Find where the given text appears and provide that cell's center as (x, y) coordinate. 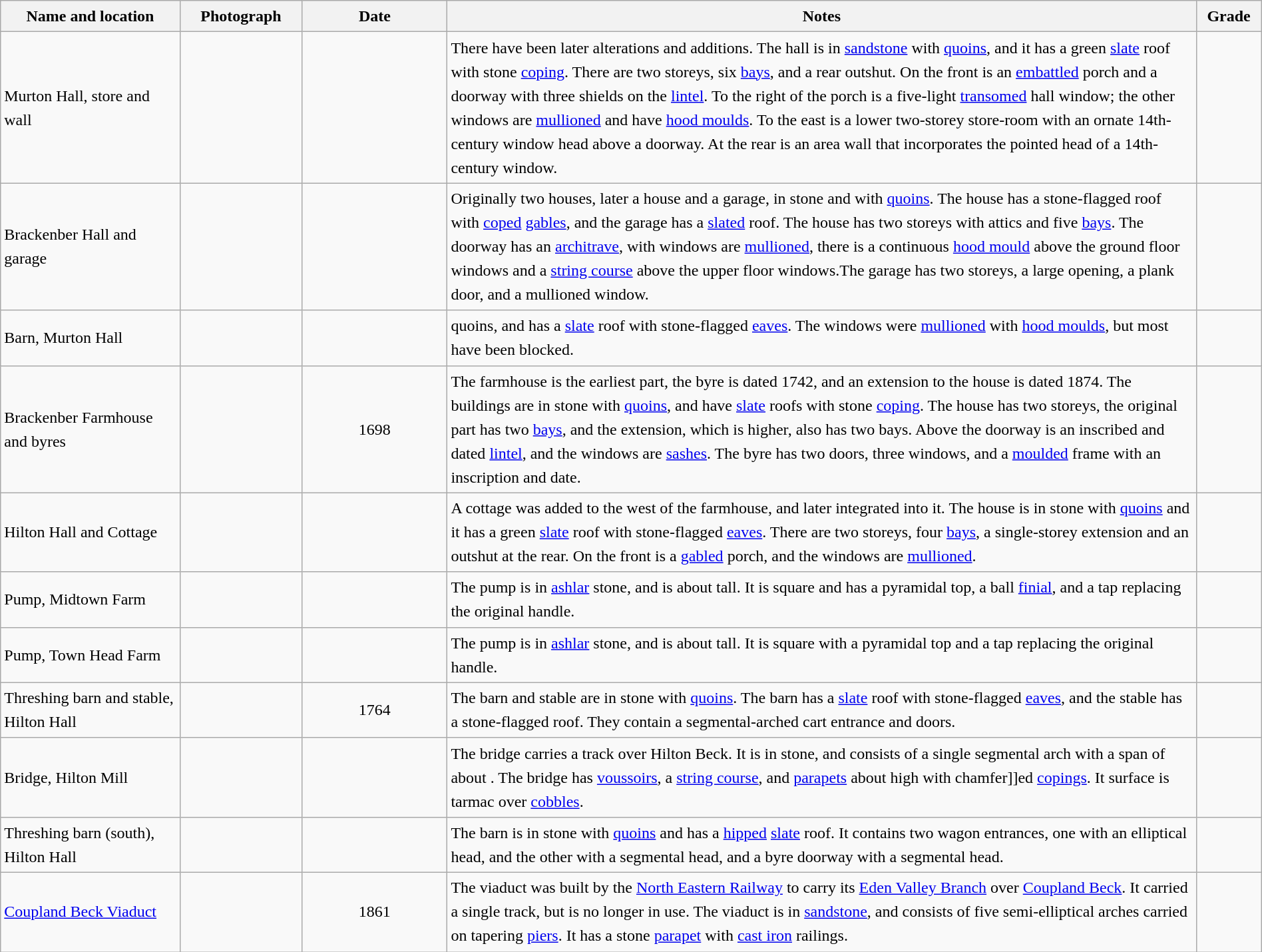
Pump, Town Head Farm (91, 655)
Brackenber Hall and garage (91, 246)
Brackenber Farmhouse and byres (91, 429)
1861 (375, 912)
Coupland Beck Viaduct (91, 912)
Threshing barn (south), Hilton Hall (91, 844)
1764 (375, 710)
Name and location (91, 16)
quoins, and has a slate roof with stone-flagged eaves. The windows were mullioned with hood moulds, but most have been blocked. (821, 338)
1698 (375, 429)
Photograph (241, 16)
Date (375, 16)
Barn, Murton Hall (91, 338)
Pump, Midtown Farm (91, 599)
Notes (821, 16)
The pump is in ashlar stone, and is about tall. It is square and has a pyramidal top, a ball finial, and a tap replacing the original handle. (821, 599)
Murton Hall, store and wall (91, 108)
Threshing barn and stable,Hilton Hall (91, 710)
Bridge, Hilton Mill (91, 778)
Grade (1229, 16)
Hilton Hall and Cottage (91, 533)
The pump is in ashlar stone, and is about tall. It is square with a pyramidal top and a tap replacing the original handle. (821, 655)
